Scan for the cell matching the given text and deliver its (x, y) coordinate at center. 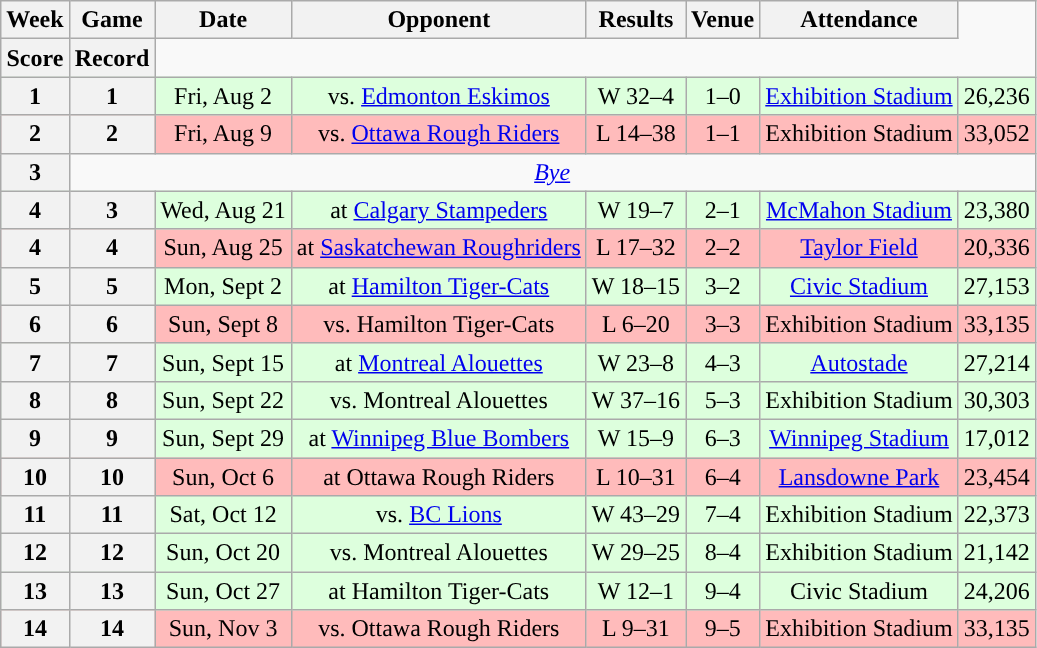
at Calgary Stampeders (438, 210)
20,336 (996, 248)
2–2 (723, 248)
W 32–4 (636, 96)
Lansdowne Park (859, 477)
8–4 (723, 553)
7–4 (723, 515)
Venue (723, 20)
6–4 (723, 477)
vs. Edmonton Eskimos (438, 96)
Sat, Oct 12 (223, 515)
W 29–25 (636, 553)
26,236 (996, 96)
Sun, Sept 29 (223, 438)
27,214 (996, 362)
W 37–16 (636, 400)
23,380 (996, 210)
at Saskatchewan Roughriders (438, 248)
6–3 (723, 438)
Week (35, 20)
Autostade (859, 362)
3–3 (723, 324)
at Montreal Alouettes (438, 362)
Winnipeg Stadium (859, 438)
30,303 (996, 400)
W 19–7 (636, 210)
9–5 (723, 629)
1–1 (723, 134)
at Winnipeg Blue Bombers (438, 438)
W 12–1 (636, 591)
33,052 (996, 134)
McMahon Stadium (859, 210)
Mon, Sept 2 (223, 286)
Game (112, 20)
Fri, Aug 2 (223, 96)
at Ottawa Rough Riders (438, 477)
Attendance (859, 20)
L 14–38 (636, 134)
W 43–29 (636, 515)
Sun, Oct 6 (223, 477)
Opponent (438, 20)
21,142 (996, 553)
Sun, Aug 25 (223, 248)
W 18–15 (636, 286)
5–3 (723, 400)
22,373 (996, 515)
9–4 (723, 591)
L 17–32 (636, 248)
W 15–9 (636, 438)
4–3 (723, 362)
24,206 (996, 591)
L 10–31 (636, 477)
L 9–31 (636, 629)
Wed, Aug 21 (223, 210)
vs. BC Lions (438, 515)
23,454 (996, 477)
Sun, Sept 15 (223, 362)
2–1 (723, 210)
Sun, Oct 27 (223, 591)
Taylor Field (859, 248)
Sun, Sept 22 (223, 400)
3–2 (723, 286)
Sun, Sept 8 (223, 324)
Bye (552, 172)
Sun, Nov 3 (223, 629)
W 23–8 (636, 362)
L 6–20 (636, 324)
27,153 (996, 286)
Sun, Oct 20 (223, 553)
1–0 (723, 96)
Record (112, 58)
Score (35, 58)
17,012 (996, 438)
vs. Hamilton Tiger-Cats (438, 324)
Date (223, 20)
Results (636, 20)
Fri, Aug 9 (223, 134)
